Identify which cell holds the provided text, then report its [x, y] central coordinate. 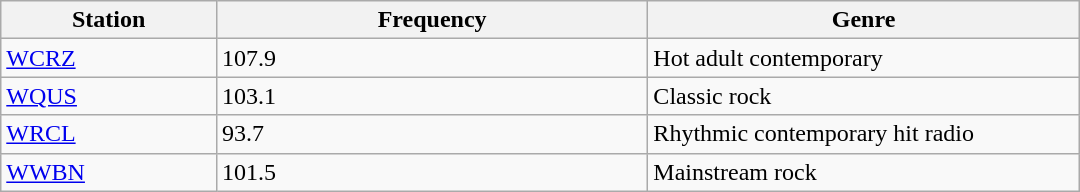
Rhythmic contemporary hit radio [864, 134]
WCRZ [109, 58]
Station [109, 20]
Mainstream rock [864, 172]
Frequency [432, 20]
Classic rock [864, 96]
101.5 [432, 172]
103.1 [432, 96]
WRCL [109, 134]
107.9 [432, 58]
WQUS [109, 96]
Genre [864, 20]
WWBN [109, 172]
Hot adult contemporary [864, 58]
93.7 [432, 134]
